Pinpoint the cell where the given text exists, returning its [x, y] midpoint coordinate. 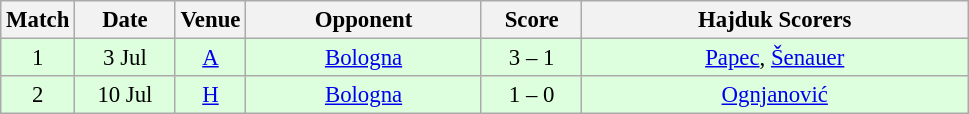
Date [126, 20]
10 Jul [126, 95]
Hajduk Scorers [775, 20]
3 – 1 [532, 58]
Match [38, 20]
Papec, Šenauer [775, 58]
Score [532, 20]
Ognjanović [775, 95]
2 [38, 95]
1 – 0 [532, 95]
A [210, 58]
H [210, 95]
Opponent [364, 20]
1 [38, 58]
Venue [210, 20]
3 Jul [126, 58]
